Output the [x, y] coordinate of the center of the cell containing the given text.  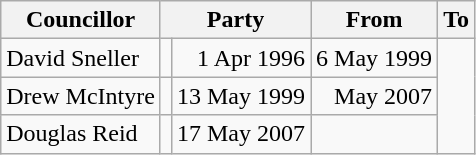
6 May 1999 [374, 58]
Drew McIntyre [81, 96]
13 May 1999 [240, 96]
17 May 2007 [240, 134]
From [374, 20]
David Sneller [81, 58]
May 2007 [374, 96]
To [456, 20]
Councillor [81, 20]
1 Apr 1996 [240, 58]
Douglas Reid [81, 134]
Party [235, 20]
